Return the [X, Y] coordinate for the center point of the cell that contains the specified text.  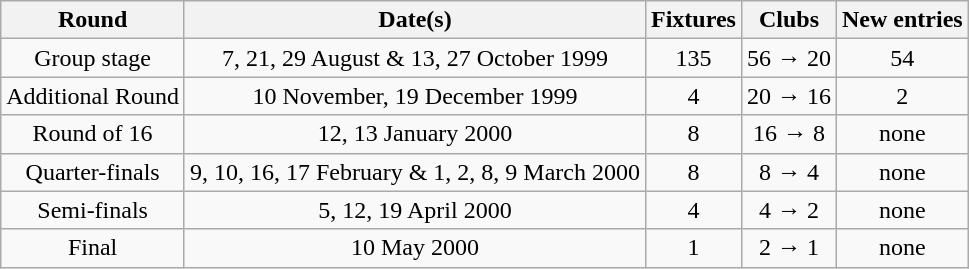
Round [93, 20]
New entries [903, 20]
2 [903, 96]
Semi-finals [93, 210]
9, 10, 16, 17 February & 1, 2, 8, 9 March 2000 [414, 172]
Date(s) [414, 20]
Fixtures [693, 20]
12, 13 January 2000 [414, 134]
2 → 1 [788, 248]
Round of 16 [93, 134]
56 → 20 [788, 58]
Final [93, 248]
135 [693, 58]
Group stage [93, 58]
5, 12, 19 April 2000 [414, 210]
8 → 4 [788, 172]
10 November, 19 December 1999 [414, 96]
1 [693, 248]
4 → 2 [788, 210]
10 May 2000 [414, 248]
Clubs [788, 20]
16 → 8 [788, 134]
Additional Round [93, 96]
20 → 16 [788, 96]
7, 21, 29 August & 13, 27 October 1999 [414, 58]
54 [903, 58]
Quarter-finals [93, 172]
